For the text-containing cell, return its midpoint in (x, y) coordinate format. 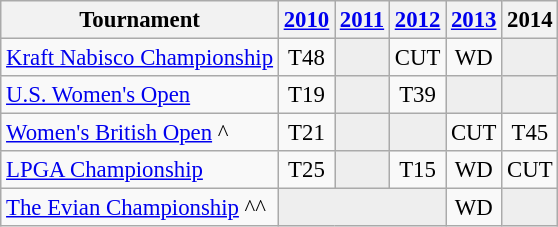
2012 (417, 20)
U.S. Women's Open (140, 95)
2014 (530, 20)
T25 (306, 170)
Women's British Open ^ (140, 133)
2011 (362, 20)
LPGA Championship (140, 170)
T45 (530, 133)
2010 (306, 20)
T39 (417, 95)
Tournament (140, 20)
T48 (306, 58)
Kraft Nabisco Championship (140, 58)
T19 (306, 95)
T21 (306, 133)
The Evian Championship ^^ (140, 208)
T15 (417, 170)
2013 (474, 20)
